Find where the given text appears and provide that cell's center as (X, Y) coordinate. 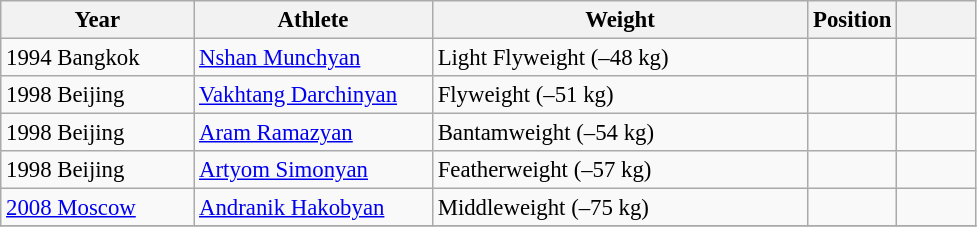
Nshan Munchyan (314, 58)
Light Flyweight (–48 kg) (620, 58)
Position (852, 20)
Athlete (314, 20)
Flyweight (–51 kg) (620, 95)
Year (98, 20)
Middleweight (–75 kg) (620, 208)
Artyom Simonyan (314, 170)
2008 Moscow (98, 208)
Vakhtang Darchinyan (314, 95)
Aram Ramazyan (314, 133)
Weight (620, 20)
Featherweight (–57 kg) (620, 170)
Andranik Hakobyan (314, 208)
Bantamweight (–54 kg) (620, 133)
1994 Bangkok (98, 58)
